Determine the [x, y] coordinate at the center of the cell enclosing the given text.  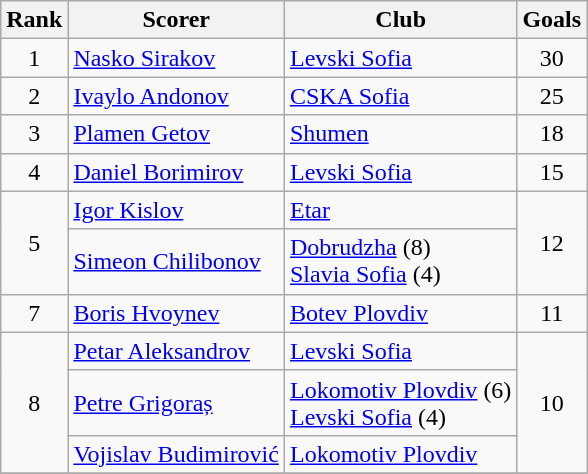
4 [34, 172]
Vojislav Budimirović [176, 454]
30 [552, 58]
Boris Hvoynev [176, 313]
Scorer [176, 20]
Shumen [400, 134]
CSKA Sofia [400, 96]
1 [34, 58]
Lokomotiv Plovdiv [400, 454]
Club [400, 20]
Nasko Sirakov [176, 58]
Daniel Borimirov [176, 172]
2 [34, 96]
11 [552, 313]
12 [552, 242]
Petar Aleksandrov [176, 351]
5 [34, 242]
Goals [552, 20]
Botev Plovdiv [400, 313]
3 [34, 134]
Dobrudzha (8)Slavia Sofia (4) [400, 262]
8 [34, 402]
Etar [400, 210]
Igor Kislov [176, 210]
Petre Grigoraș [176, 402]
25 [552, 96]
Simeon Chilibonov [176, 262]
18 [552, 134]
Rank [34, 20]
Ivaylo Andonov [176, 96]
10 [552, 402]
Lokomotiv Plovdiv (6)Levski Sofia (4) [400, 402]
7 [34, 313]
Plamen Getov [176, 134]
15 [552, 172]
